Locate the cell with the specified text and output its (x, y) center coordinate. 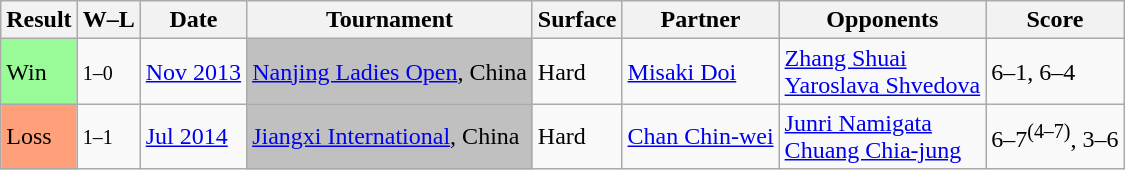
Jul 2014 (193, 136)
Tournament (390, 20)
Jiangxi International, China (390, 136)
Date (193, 20)
6–1, 6–4 (1055, 72)
Surface (577, 20)
Misaki Doi (700, 72)
1–1 (108, 136)
Chan Chin-wei (700, 136)
Nov 2013 (193, 72)
Nanjing Ladies Open, China (390, 72)
Partner (700, 20)
1–0 (108, 72)
W–L (108, 20)
6–7(4–7), 3–6 (1055, 136)
Result (39, 20)
Zhang Shuai Yaroslava Shvedova (882, 72)
Win (39, 72)
Score (1055, 20)
Junri Namigata Chuang Chia-jung (882, 136)
Loss (39, 136)
Opponents (882, 20)
